Return the [x, y] coordinate for the center point of the cell that contains the specified text.  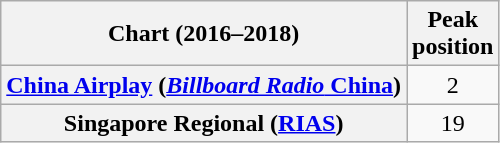
Chart (2016–2018) [204, 34]
Peakposition [453, 34]
Singapore Regional (RIAS) [204, 123]
2 [453, 85]
China Airplay (Billboard Radio China) [204, 85]
19 [453, 123]
